Output the [X, Y] coordinate of the center of the cell containing the given text.  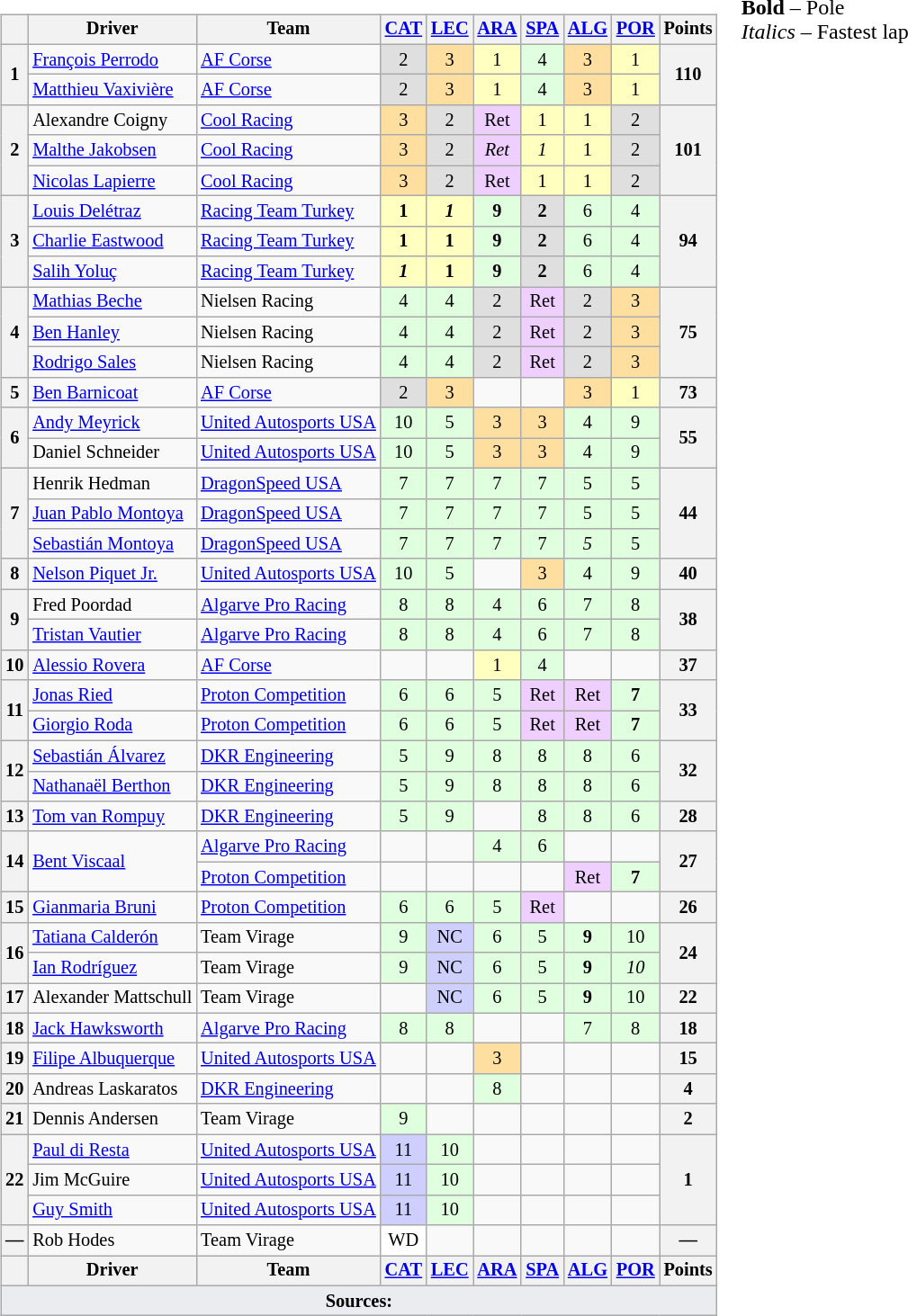
Henrik Hedman [112, 483]
Rob Hodes [112, 1240]
20 [14, 1089]
Sources: [358, 1301]
Nicolas Lapierre [112, 181]
19 [14, 1059]
Rodrigo Sales [112, 363]
Ben Barnicoat [112, 393]
Jack Hawksworth [112, 1028]
Andreas Laskaratos [112, 1089]
Sebastián Álvarez [112, 756]
Gianmaria Bruni [112, 908]
Malthe Jakobsen [112, 150]
Alexandre Coigny [112, 121]
32 [688, 770]
Dennis Andersen [112, 1119]
Charlie Eastwood [112, 241]
Alessio Rovera [112, 665]
Guy Smith [112, 1210]
Bent Viscaal [112, 862]
55 [688, 437]
Giorgio Roda [112, 726]
Ben Hanley [112, 332]
WD [403, 1240]
Fred Poordad [112, 604]
Nelson Piquet Jr. [112, 574]
Sebastián Montoya [112, 544]
13 [14, 817]
Matthieu Vaxivière [112, 90]
24 [688, 952]
Filipe Albuquerque [112, 1059]
44 [688, 513]
Alexander Mattschull [112, 998]
Nathanaël Berthon [112, 786]
101 [688, 151]
Jonas Ried [112, 695]
16 [14, 952]
17 [14, 998]
Daniel Schneider [112, 453]
14 [14, 862]
Paul di Resta [112, 1150]
Mathias Beche [112, 302]
26 [688, 908]
François Perrodo [112, 59]
Tom van Rompuy [112, 817]
40 [688, 574]
Louis Delétraz [112, 211]
27 [688, 862]
Tristan Vautier [112, 635]
37 [688, 665]
94 [688, 241]
Salih Yoluç [112, 272]
73 [688, 393]
75 [688, 333]
12 [14, 770]
33 [688, 711]
Jim McGuire [112, 1180]
21 [14, 1119]
38 [688, 619]
28 [688, 817]
Tatiana Calderón [112, 937]
Andy Meyrick [112, 423]
110 [688, 74]
Juan Pablo Montoya [112, 514]
Ian Rodríguez [112, 968]
